For the text-containing cell, return its midpoint in (X, Y) coordinate format. 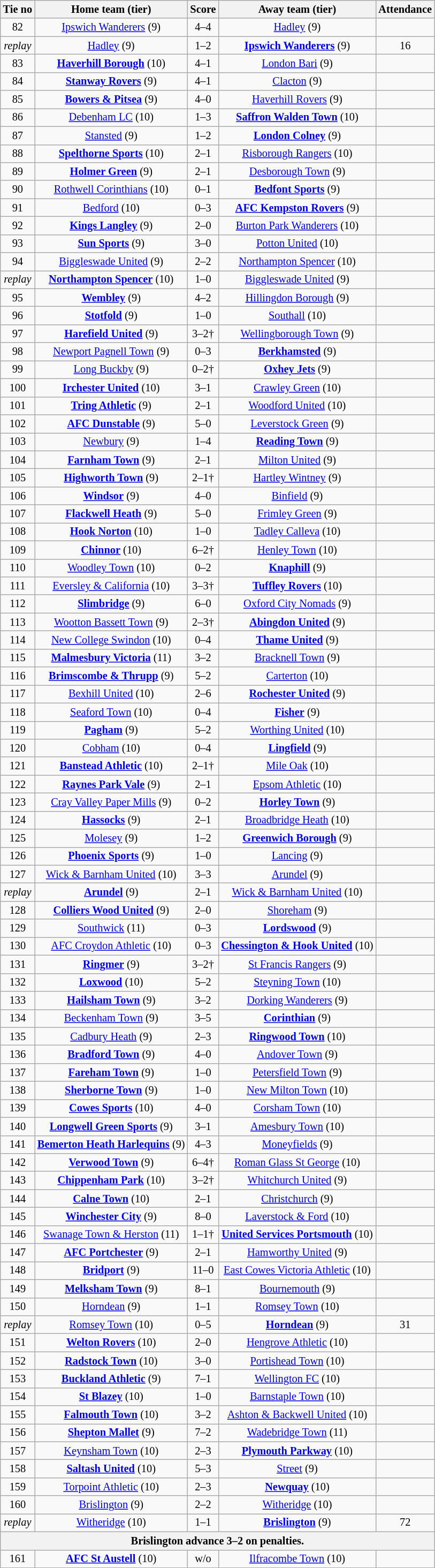
101 (18, 406)
103 (18, 442)
Wellington FC (10) (297, 1378)
4–2 (203, 298)
Torpoint Athletic (10) (111, 1487)
119 (18, 730)
Frimley Green (9) (297, 514)
84 (18, 81)
127 (18, 874)
160 (18, 1505)
AFC Croydon Athletic (10) (111, 946)
Chinnor (10) (111, 550)
135 (18, 1036)
147 (18, 1253)
Amesbury Town (10) (297, 1126)
110 (18, 568)
144 (18, 1199)
Holmer Green (9) (111, 171)
98 (18, 352)
126 (18, 856)
2–3† (203, 622)
East Cowes Victoria Athletic (10) (297, 1270)
Ilfracombe Town (10) (297, 1559)
Crawley Green (10) (297, 388)
139 (18, 1108)
Tadley Calleva (10) (297, 532)
6–4† (203, 1162)
90 (18, 190)
Lancing (9) (297, 856)
Spelthorne Sports (10) (111, 154)
100 (18, 388)
Fisher (9) (297, 712)
Banstead Athletic (10) (111, 766)
Thame United (9) (297, 640)
Bracknell Town (9) (297, 658)
Saffron Walden Town (10) (297, 117)
153 (18, 1378)
11–0 (203, 1270)
Bemerton Heath Harlequins (9) (111, 1145)
Lingfield (9) (297, 748)
Hillingdon Borough (9) (297, 298)
Kings Langley (9) (111, 225)
146 (18, 1234)
113 (18, 622)
AFC Kempston Rovers (9) (297, 208)
88 (18, 154)
133 (18, 1000)
118 (18, 712)
Wembley (9) (111, 298)
Portishead Town (10) (297, 1361)
Chessington & Hook United (10) (297, 946)
97 (18, 334)
5–3 (203, 1468)
Hassocks (9) (111, 820)
114 (18, 640)
Home team (tier) (111, 9)
143 (18, 1180)
130 (18, 946)
w/o (203, 1559)
1–3 (203, 117)
109 (18, 550)
Tuffley Rovers (10) (297, 586)
Risborough Rangers (10) (297, 154)
Hengrove Athletic (10) (297, 1343)
Radstock Town (10) (111, 1361)
Melksham Town (9) (111, 1289)
148 (18, 1270)
91 (18, 208)
Phoenix Sports (9) (111, 856)
St Blazey (10) (111, 1397)
85 (18, 100)
Harefield United (9) (111, 334)
Chippenham Park (10) (111, 1180)
3–3† (203, 586)
129 (18, 928)
112 (18, 604)
Bexhill United (10) (111, 694)
Ashton & Backwell United (10) (297, 1415)
Cray Valley Paper Mills (9) (111, 802)
Barnstaple Town (10) (297, 1397)
Petersfield Town (9) (297, 1072)
Irchester United (10) (111, 388)
31 (405, 1324)
137 (18, 1072)
Corinthian (9) (297, 1018)
111 (18, 586)
Leverstock Green (9) (297, 423)
Bradford Town (9) (111, 1054)
Andover Town (9) (297, 1054)
Southall (10) (297, 315)
Beckenham Town (9) (111, 1018)
Southwick (11) (111, 928)
Carterton (10) (297, 676)
Farnham Town (9) (111, 460)
3–3 (203, 874)
157 (18, 1451)
72 (405, 1522)
1–4 (203, 442)
89 (18, 171)
150 (18, 1307)
95 (18, 298)
London Bari (9) (297, 63)
Score (203, 9)
145 (18, 1216)
AFC Dunstable (9) (111, 423)
Tie no (18, 9)
106 (18, 496)
Abingdon United (9) (297, 622)
Ringmer (9) (111, 964)
Rochester United (9) (297, 694)
Milton United (9) (297, 460)
Raynes Park Vale (9) (111, 784)
Newbury (9) (111, 442)
Wellingborough Town (9) (297, 334)
Sun Sports (9) (111, 244)
Pagham (9) (111, 730)
Henley Town (10) (297, 550)
8–1 (203, 1289)
102 (18, 423)
Attendance (405, 9)
Stotfold (9) (111, 315)
Steyning Town (10) (297, 982)
Shepton Mallet (9) (111, 1433)
Burton Park Wanderers (10) (297, 225)
142 (18, 1162)
Brimscombe & Thrupp (9) (111, 676)
Hartley Wintney (9) (297, 478)
Cobham (10) (111, 748)
7–2 (203, 1433)
Plymouth Parkway (10) (297, 1451)
Slimbridge (9) (111, 604)
99 (18, 369)
149 (18, 1289)
Wootton Bassett Town (9) (111, 622)
Malmesbury Victoria (11) (111, 658)
Broadbridge Heath (10) (297, 820)
Welton Rovers (10) (111, 1343)
156 (18, 1433)
Newport Pagnell Town (9) (111, 352)
Haverhill Borough (10) (111, 63)
Woodley Town (10) (111, 568)
Christchurch (9) (297, 1199)
117 (18, 694)
132 (18, 982)
Shoreham (9) (297, 910)
United Services Portsmouth (10) (297, 1234)
116 (18, 676)
92 (18, 225)
140 (18, 1126)
Epsom Athletic (10) (297, 784)
Winchester City (9) (111, 1216)
Roman Glass St George (10) (297, 1162)
136 (18, 1054)
Corsham Town (10) (297, 1108)
Reading Town (9) (297, 442)
Buckland Athletic (9) (111, 1378)
125 (18, 838)
Bournemouth (9) (297, 1289)
Moneyfields (9) (297, 1145)
0–5 (203, 1324)
Molesey (9) (111, 838)
Stanway Rovers (9) (111, 81)
7–1 (203, 1378)
152 (18, 1361)
Cowes Sports (10) (111, 1108)
3–5 (203, 1018)
Lordswood (9) (297, 928)
0–1 (203, 190)
151 (18, 1343)
107 (18, 514)
108 (18, 532)
93 (18, 244)
Horley Town (9) (297, 802)
Debenham LC (10) (111, 117)
AFC St Austell (10) (111, 1559)
Bridport (9) (111, 1270)
Woodford United (10) (297, 406)
159 (18, 1487)
Long Buckby (9) (111, 369)
Falmouth Town (10) (111, 1415)
Away team (tier) (297, 9)
Binfield (9) (297, 496)
131 (18, 964)
Haverhill Rovers (9) (297, 100)
Saltash United (10) (111, 1468)
6–2† (203, 550)
161 (18, 1559)
120 (18, 748)
Calne Town (10) (111, 1199)
Bowers & Pitsea (9) (111, 100)
Seaford Town (10) (111, 712)
82 (18, 27)
Wadebridge Town (11) (297, 1433)
123 (18, 802)
Sherborne Town (9) (111, 1090)
Fareham Town (9) (111, 1072)
Mile Oak (10) (297, 766)
94 (18, 262)
4–4 (203, 27)
154 (18, 1397)
Dorking Wanderers (9) (297, 1000)
Eversley & California (10) (111, 586)
New College Swindon (10) (111, 640)
Flackwell Heath (9) (111, 514)
1–1† (203, 1234)
Clacton (9) (297, 81)
Knaphill (9) (297, 568)
Swanage Town & Herston (11) (111, 1234)
New Milton Town (10) (297, 1090)
Desborough Town (9) (297, 171)
Newquay (10) (297, 1487)
Worthing United (10) (297, 730)
8–0 (203, 1216)
138 (18, 1090)
128 (18, 910)
Bedford (10) (111, 208)
Cadbury Heath (9) (111, 1036)
Rothwell Corinthians (10) (111, 190)
87 (18, 135)
Colliers Wood United (9) (111, 910)
158 (18, 1468)
83 (18, 63)
Loxwood (10) (111, 982)
115 (18, 658)
6–0 (203, 604)
Potton United (10) (297, 244)
Verwood Town (9) (111, 1162)
105 (18, 478)
Oxford City Nomads (9) (297, 604)
Street (9) (297, 1468)
104 (18, 460)
Brislington advance 3–2 on penalties. (217, 1541)
0–2† (203, 369)
141 (18, 1145)
155 (18, 1415)
Hamworthy United (9) (297, 1253)
Hailsham Town (9) (111, 1000)
122 (18, 784)
121 (18, 766)
4–3 (203, 1145)
Berkhamsted (9) (297, 352)
Longwell Green Sports (9) (111, 1126)
St Francis Rangers (9) (297, 964)
Keynsham Town (10) (111, 1451)
Highworth Town (9) (111, 478)
Whitchurch United (9) (297, 1180)
96 (18, 315)
134 (18, 1018)
16 (405, 46)
Greenwich Borough (9) (297, 838)
86 (18, 117)
124 (18, 820)
Stansted (9) (111, 135)
Tring Athletic (9) (111, 406)
Hook Norton (10) (111, 532)
London Colney (9) (297, 135)
2–6 (203, 694)
Oxhey Jets (9) (297, 369)
AFC Portchester (9) (111, 1253)
Bedfont Sports (9) (297, 190)
Laverstock & Ford (10) (297, 1216)
Windsor (9) (111, 496)
Ringwood Town (10) (297, 1036)
